Pinpoint the cell where the given text exists, returning its [x, y] midpoint coordinate. 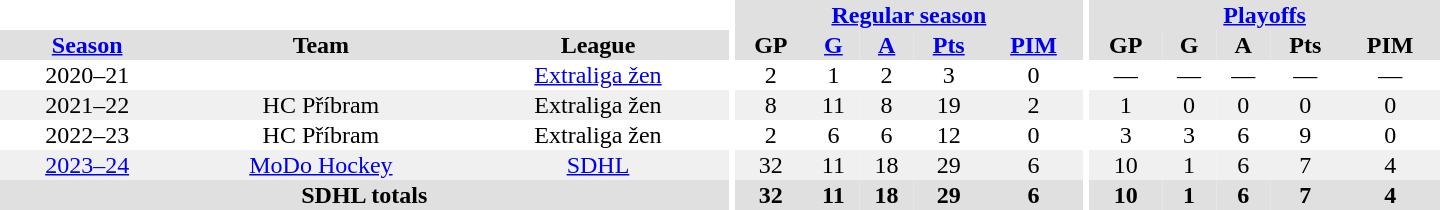
2023–24 [87, 165]
9 [1305, 135]
SDHL [598, 165]
12 [949, 135]
2020–21 [87, 75]
League [598, 45]
2021–22 [87, 105]
Team [320, 45]
19 [949, 105]
MoDo Hockey [320, 165]
2022–23 [87, 135]
Season [87, 45]
SDHL totals [364, 195]
Playoffs [1264, 15]
Regular season [908, 15]
